Output the [X, Y] coordinate of the center of the cell containing the given text.  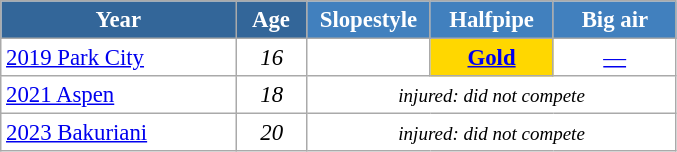
2021 Aspen [119, 95]
Halfpipe [492, 20]
— [614, 58]
16 [272, 58]
Age [272, 20]
2019 Park City [119, 58]
Year [119, 20]
Gold [492, 58]
Slopestyle [368, 20]
Big air [614, 20]
18 [272, 95]
2023 Bakuriani [119, 133]
20 [272, 133]
